Search for the cell housing the specified text and yield its [X, Y] center coordinate. 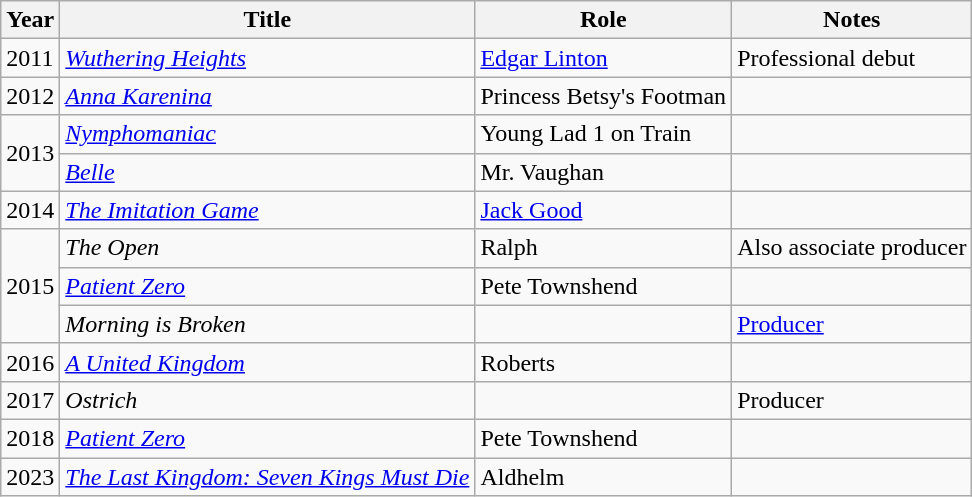
Belle [268, 172]
Wuthering Heights [268, 58]
Young Lad 1 on Train [604, 134]
2012 [30, 96]
The Open [268, 248]
Professional debut [852, 58]
Nymphomaniac [268, 134]
Anna Karenina [268, 96]
Princess Betsy's Footman [604, 96]
Ostrich [268, 400]
Notes [852, 20]
Morning is Broken [268, 324]
2011 [30, 58]
2013 [30, 153]
Role [604, 20]
Ralph [604, 248]
Jack Good [604, 210]
Edgar Linton [604, 58]
The Imitation Game [268, 210]
Aldhelm [604, 477]
Also associate producer [852, 248]
Year [30, 20]
2015 [30, 286]
2016 [30, 362]
The Last Kingdom: Seven Kings Must Die [268, 477]
A United Kingdom [268, 362]
Title [268, 20]
2023 [30, 477]
Mr. Vaughan [604, 172]
2014 [30, 210]
Roberts [604, 362]
2017 [30, 400]
2018 [30, 438]
